Determine the (x, y) coordinate at the center of the cell enclosing the given text.  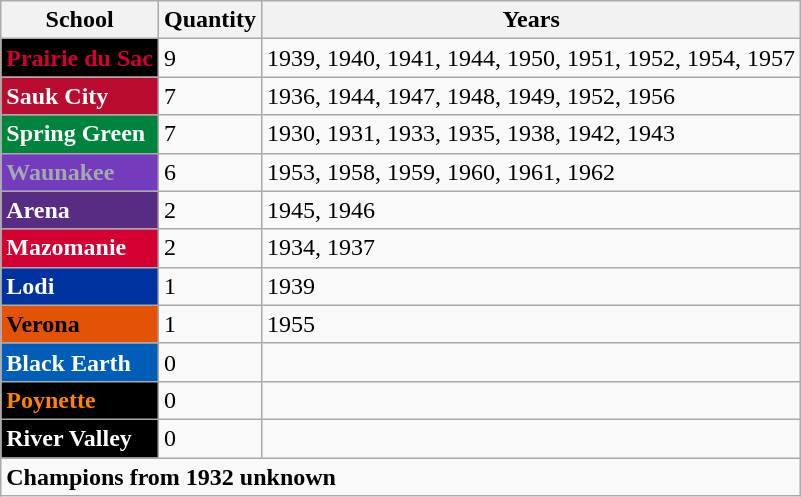
Mazomanie (80, 248)
Poynette (80, 400)
1945, 1946 (532, 210)
Spring Green (80, 134)
School (80, 20)
1939, 1940, 1941, 1944, 1950, 1951, 1952, 1954, 1957 (532, 58)
Waunakee (80, 172)
Quantity (210, 20)
Years (532, 20)
1955 (532, 324)
Verona (80, 324)
Black Earth (80, 362)
1934, 1937 (532, 248)
1930, 1931, 1933, 1935, 1938, 1942, 1943 (532, 134)
Arena (80, 210)
6 (210, 172)
1936, 1944, 1947, 1948, 1949, 1952, 1956 (532, 96)
Champions from 1932 unknown (401, 477)
Prairie du Sac (80, 58)
1939 (532, 286)
Sauk City (80, 96)
9 (210, 58)
River Valley (80, 438)
1953, 1958, 1959, 1960, 1961, 1962 (532, 172)
Lodi (80, 286)
